From the cell containing the given text, extract its center point as [x, y] coordinate. 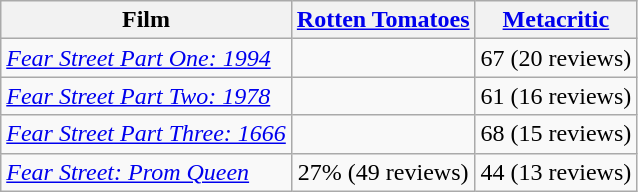
68 (15 reviews) [556, 134]
Film [146, 20]
61 (16 reviews) [556, 96]
Fear Street Part Three: 1666 [146, 134]
Fear Street Part Two: 1978 [146, 96]
Rotten Tomatoes [383, 20]
67 (20 reviews) [556, 58]
Fear Street: Prom Queen [146, 172]
Metacritic [556, 20]
Fear Street Part One: 1994 [146, 58]
27% (49 reviews) [383, 172]
44 (13 reviews) [556, 172]
